Provide the [x, y] coordinate of the cell's center where the given text is located.  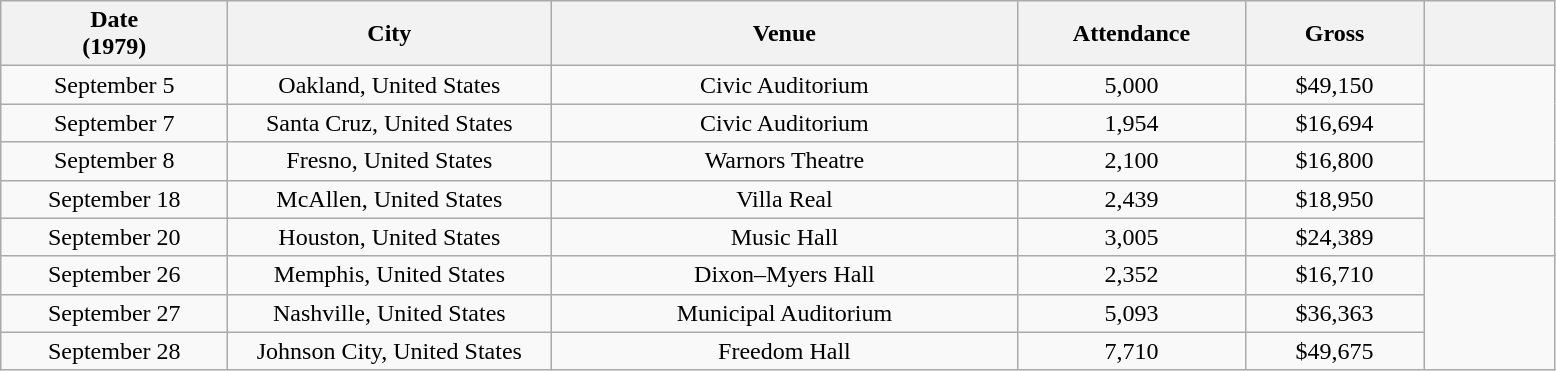
7,710 [1132, 351]
Houston, United States [390, 237]
Freedom Hall [784, 351]
Gross [1334, 34]
Santa Cruz, United States [390, 123]
2,439 [1132, 199]
3,005 [1132, 237]
September 20 [114, 237]
2,100 [1132, 161]
$16,800 [1334, 161]
City [390, 34]
$18,950 [1334, 199]
Music Hall [784, 237]
September 28 [114, 351]
Date(1979) [114, 34]
Memphis, United States [390, 275]
Warnors Theatre [784, 161]
1,954 [1132, 123]
$49,675 [1334, 351]
Fresno, United States [390, 161]
5,093 [1132, 313]
$36,363 [1334, 313]
September 5 [114, 85]
Attendance [1132, 34]
$16,694 [1334, 123]
5,000 [1132, 85]
Municipal Auditorium [784, 313]
Dixon–Myers Hall [784, 275]
$24,389 [1334, 237]
Venue [784, 34]
September 27 [114, 313]
September 18 [114, 199]
Johnson City, United States [390, 351]
Nashville, United States [390, 313]
McAllen, United States [390, 199]
September 7 [114, 123]
$16,710 [1334, 275]
September 26 [114, 275]
Oakland, United States [390, 85]
Villa Real [784, 199]
September 8 [114, 161]
2,352 [1132, 275]
$49,150 [1334, 85]
